Output the [X, Y] coordinate of the center of the cell containing the given text.  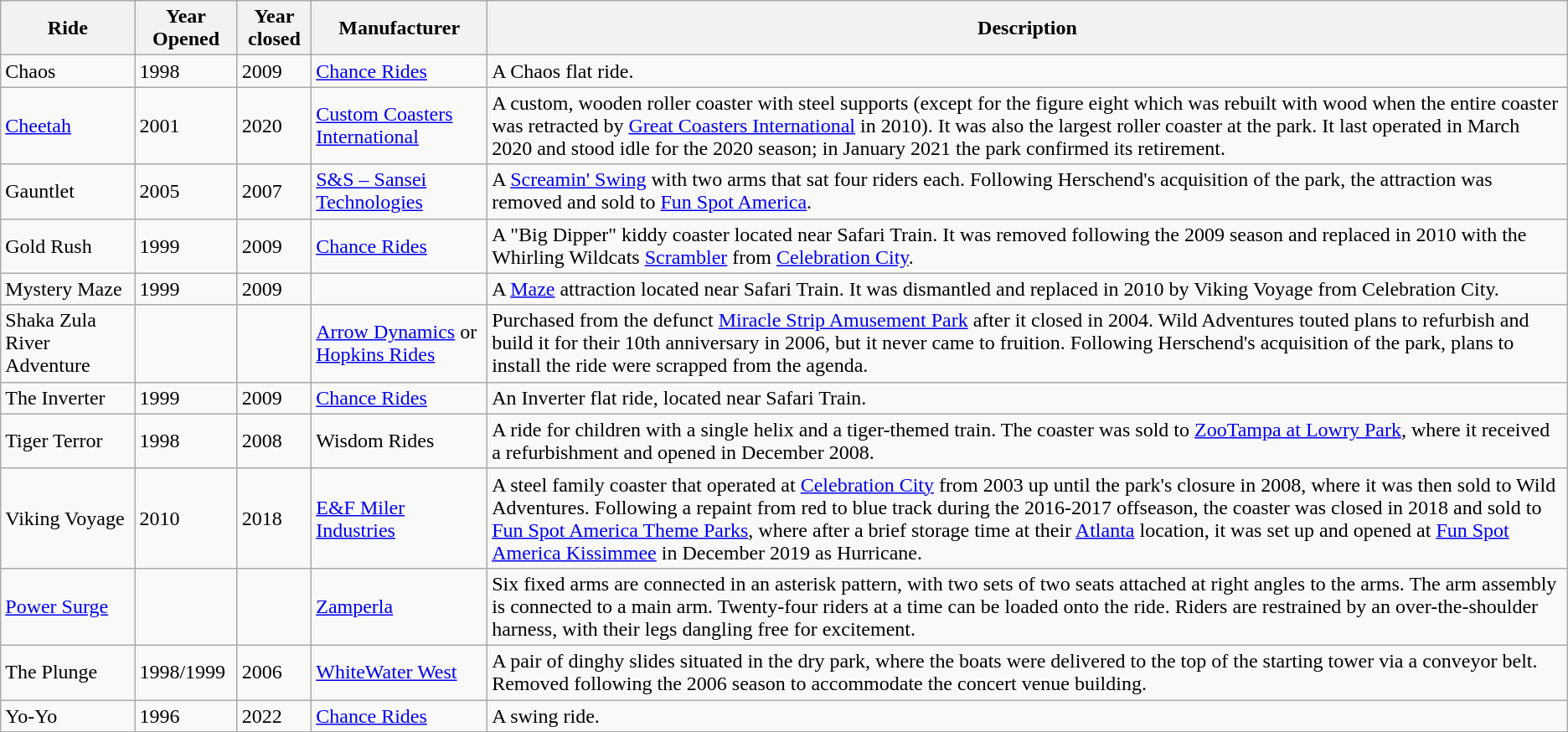
Zamperla [400, 606]
2018 [275, 518]
A swing ride. [1028, 716]
An Inverter flat ride, located near Safari Train. [1028, 398]
2001 [186, 126]
The Inverter [68, 398]
Mystery Maze [68, 289]
Gold Rush [68, 246]
1998/1999 [186, 672]
2007 [275, 191]
2008 [275, 441]
2020 [275, 126]
Chaos [68, 71]
2010 [186, 518]
Power Surge [68, 606]
Cheetah [68, 126]
Year Opened [186, 28]
2022 [275, 716]
The Plunge [68, 672]
Year closed [275, 28]
Description [1028, 28]
Shaka Zula River Adventure [68, 343]
Manufacturer [400, 28]
S&S – Sansei Technologies [400, 191]
Tiger Terror [68, 441]
Custom Coasters International [400, 126]
WhiteWater West [400, 672]
A Maze attraction located near Safari Train. It was dismantled and replaced in 2010 by Viking Voyage from Celebration City. [1028, 289]
2005 [186, 191]
Yo-Yo [68, 716]
A Chaos flat ride. [1028, 71]
Arrow Dynamics or Hopkins Rides [400, 343]
Wisdom Rides [400, 441]
E&F Miler Industries [400, 518]
Viking Voyage [68, 518]
1996 [186, 716]
Gauntlet [68, 191]
Ride [68, 28]
2006 [275, 672]
